Output the (X, Y) coordinate of the center of the cell containing the given text.  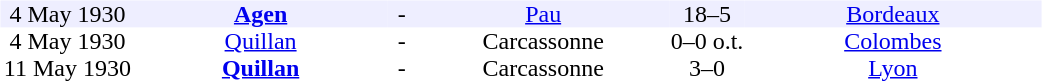
Lyon (892, 68)
Colombes (892, 42)
Pau (544, 14)
18–5 (707, 14)
3–0 (707, 68)
0–0 o.t. (707, 42)
Agen (260, 14)
Bordeaux (892, 14)
11 May 1930 (67, 68)
